Return (x, y) of the center of cell containing provided text 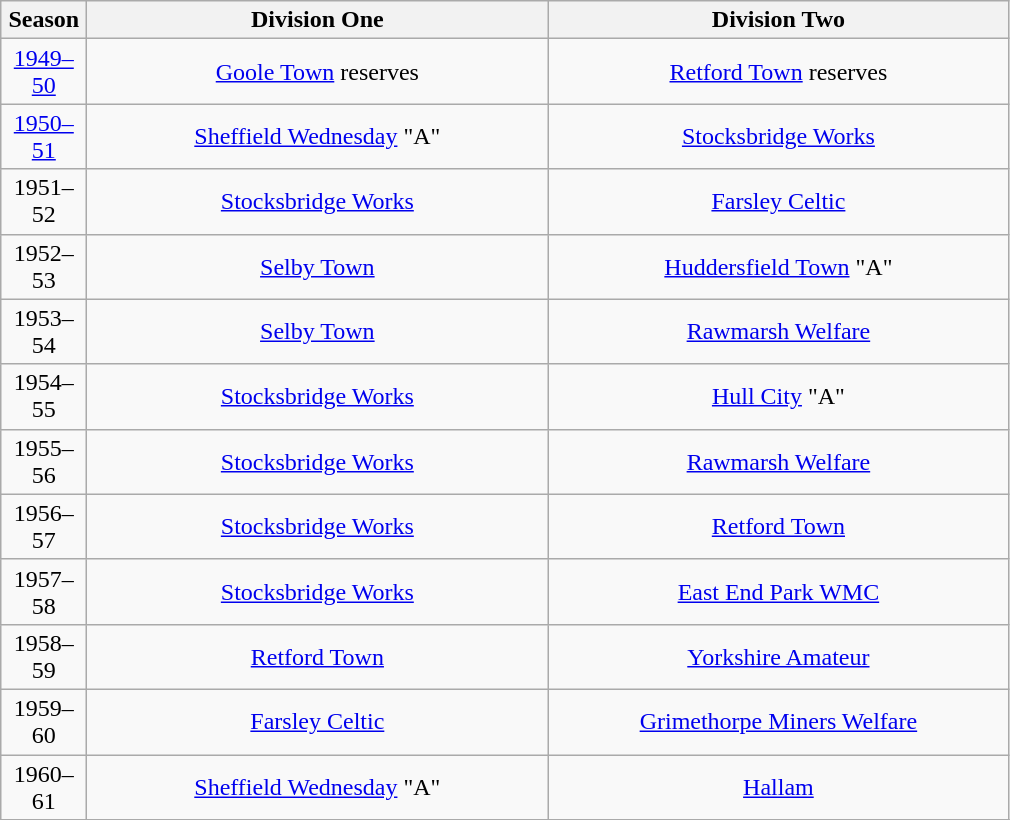
Hallam (778, 786)
Goole Town reserves (318, 72)
Grimethorpe Miners Welfare (778, 722)
Division Two (778, 20)
Yorkshire Amateur (778, 656)
1954–55 (44, 396)
Division One (318, 20)
Huddersfield Town "A" (778, 266)
Retford Town reserves (778, 72)
1950–51 (44, 136)
1955–56 (44, 462)
1960–61 (44, 786)
1953–54 (44, 332)
1956–57 (44, 526)
1951–52 (44, 202)
Season (44, 20)
1957–58 (44, 592)
Hull City "A" (778, 396)
1949–50 (44, 72)
1952–53 (44, 266)
1958–59 (44, 656)
1959–60 (44, 722)
East End Park WMC (778, 592)
